Find where the given text appears and provide that cell's center as [x, y] coordinate. 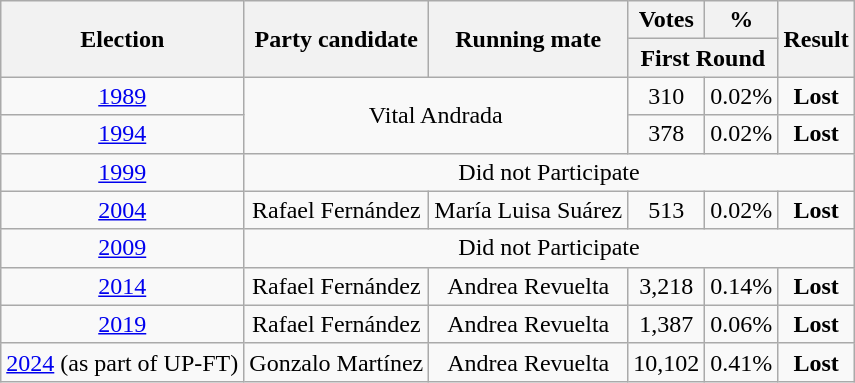
Party candidate [336, 39]
Vital Andrada [436, 115]
María Luisa Suárez [528, 210]
1989 [122, 96]
Election [122, 39]
2019 [122, 324]
1999 [122, 172]
% [742, 20]
0.06% [742, 324]
Gonzalo Martínez [336, 362]
Running mate [528, 39]
2009 [122, 248]
3,218 [666, 286]
1994 [122, 134]
310 [666, 96]
1,387 [666, 324]
0.14% [742, 286]
Result [816, 39]
10,102 [666, 362]
2024 (as part of UP-FT) [122, 362]
First Round [703, 58]
513 [666, 210]
2004 [122, 210]
378 [666, 134]
Votes [666, 20]
0.41% [742, 362]
2014 [122, 286]
